For the text-containing cell, return its midpoint in (X, Y) coordinate format. 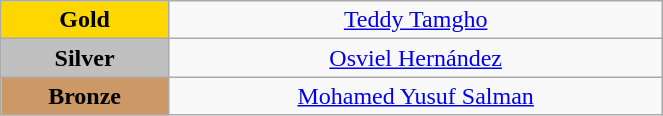
Teddy Tamgho (415, 20)
Bronze (85, 96)
Mohamed Yusuf Salman (415, 96)
Gold (85, 20)
Silver (85, 58)
Osviel Hernández (415, 58)
